Scan for the cell matching the given text and deliver its [X, Y] coordinate at center. 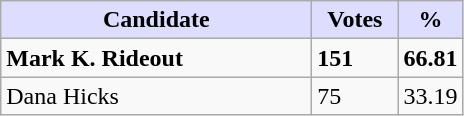
Dana Hicks [156, 96]
% [430, 20]
66.81 [430, 58]
151 [355, 58]
75 [355, 96]
33.19 [430, 96]
Mark K. Rideout [156, 58]
Votes [355, 20]
Candidate [156, 20]
